Extract the (x, y) coordinate from the center of the cell holding the provided text.  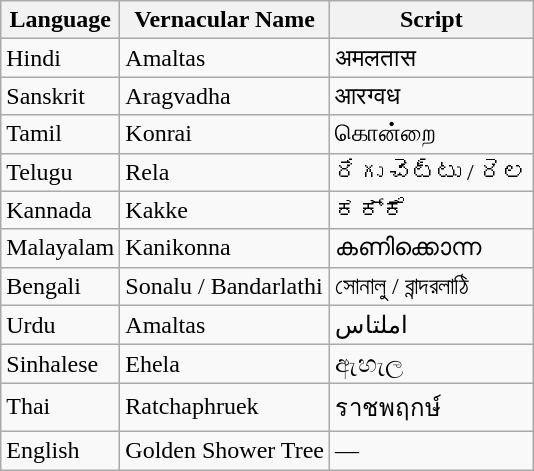
Kanikonna (225, 248)
Kannada (60, 210)
English (60, 450)
Sanskrit (60, 96)
Urdu (60, 325)
Tamil (60, 134)
Language (60, 20)
Rela (225, 172)
Malayalam (60, 248)
Telugu (60, 172)
Sonalu / Bandarlathi (225, 286)
Golden Shower Tree (225, 450)
ඇහැල (431, 364)
— (431, 450)
Sinhalese (60, 364)
Vernacular Name (225, 20)
Ratchaphruek (225, 408)
Kakke (225, 210)
Ehela (225, 364)
املتاس (431, 325)
రేగు చెట్టు / రెల (431, 172)
সোনালু / বান্দরলাঠি (431, 286)
आरग्वध (431, 96)
ಕಕ್ಕೆ (431, 210)
கொன்றை (431, 134)
ราชพฤกษ์ (431, 408)
കണിക്കൊന്ന (431, 248)
Thai (60, 408)
Konrai (225, 134)
Aragvadha (225, 96)
Script (431, 20)
Hindi (60, 58)
Bengali (60, 286)
अमलतास (431, 58)
